From the cell containing the given text, extract its center point as (X, Y) coordinate. 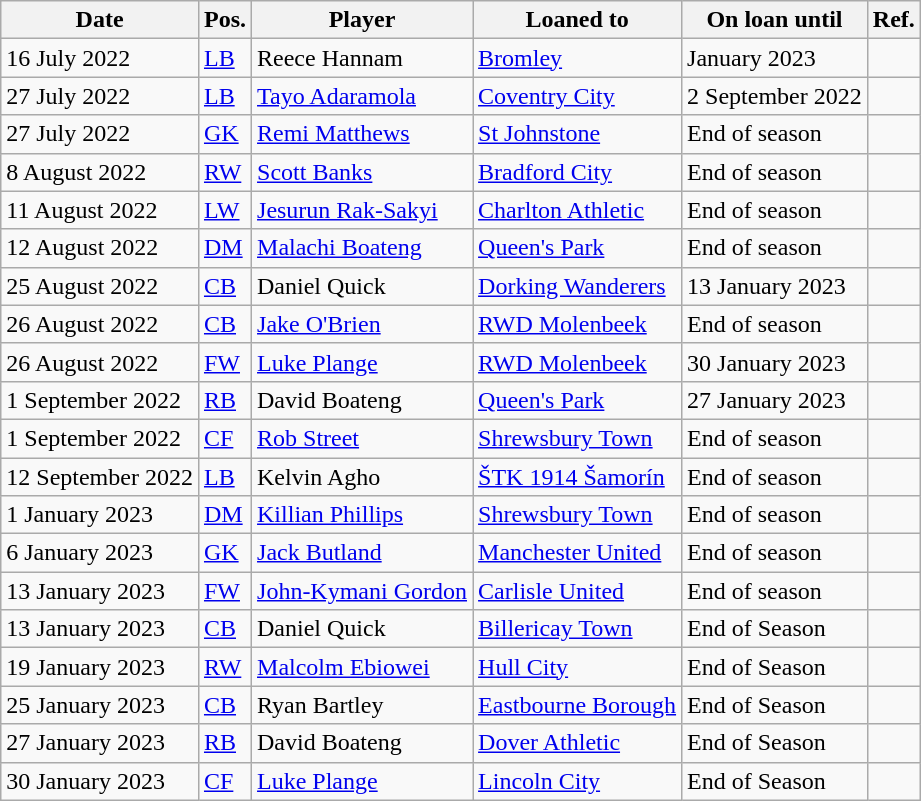
11 August 2022 (100, 210)
6 January 2023 (100, 553)
Reece Hannam (362, 58)
John-Kymani Gordon (362, 591)
8 August 2022 (100, 172)
Carlisle United (578, 591)
Scott Banks (362, 172)
Coventry City (578, 96)
Lincoln City (578, 781)
Bradford City (578, 172)
12 August 2022 (100, 248)
Malcolm Ebiowei (362, 667)
Hull City (578, 667)
Dorking Wanderers (578, 286)
Player (362, 20)
19 January 2023 (100, 667)
Loaned to (578, 20)
1 January 2023 (100, 515)
Tayo Adaramola (362, 96)
25 August 2022 (100, 286)
Billericay Town (578, 629)
Rob Street (362, 438)
On loan until (775, 20)
Malachi Boateng (362, 248)
Killian Phillips (362, 515)
Eastbourne Borough (578, 705)
Ryan Bartley (362, 705)
Jack Butland (362, 553)
Pos. (224, 20)
January 2023 (775, 58)
25 January 2023 (100, 705)
Kelvin Agho (362, 477)
2 September 2022 (775, 96)
16 July 2022 (100, 58)
ŠTK 1914 Šamorín (578, 477)
Jake O'Brien (362, 324)
St Johnstone (578, 134)
12 September 2022 (100, 477)
Manchester United (578, 553)
Remi Matthews (362, 134)
Charlton Athletic (578, 210)
LW (224, 210)
Ref. (894, 20)
Jesurun Rak-Sakyi (362, 210)
Dover Athletic (578, 743)
Date (100, 20)
Bromley (578, 58)
